Return (X, Y) of the center of cell containing provided text 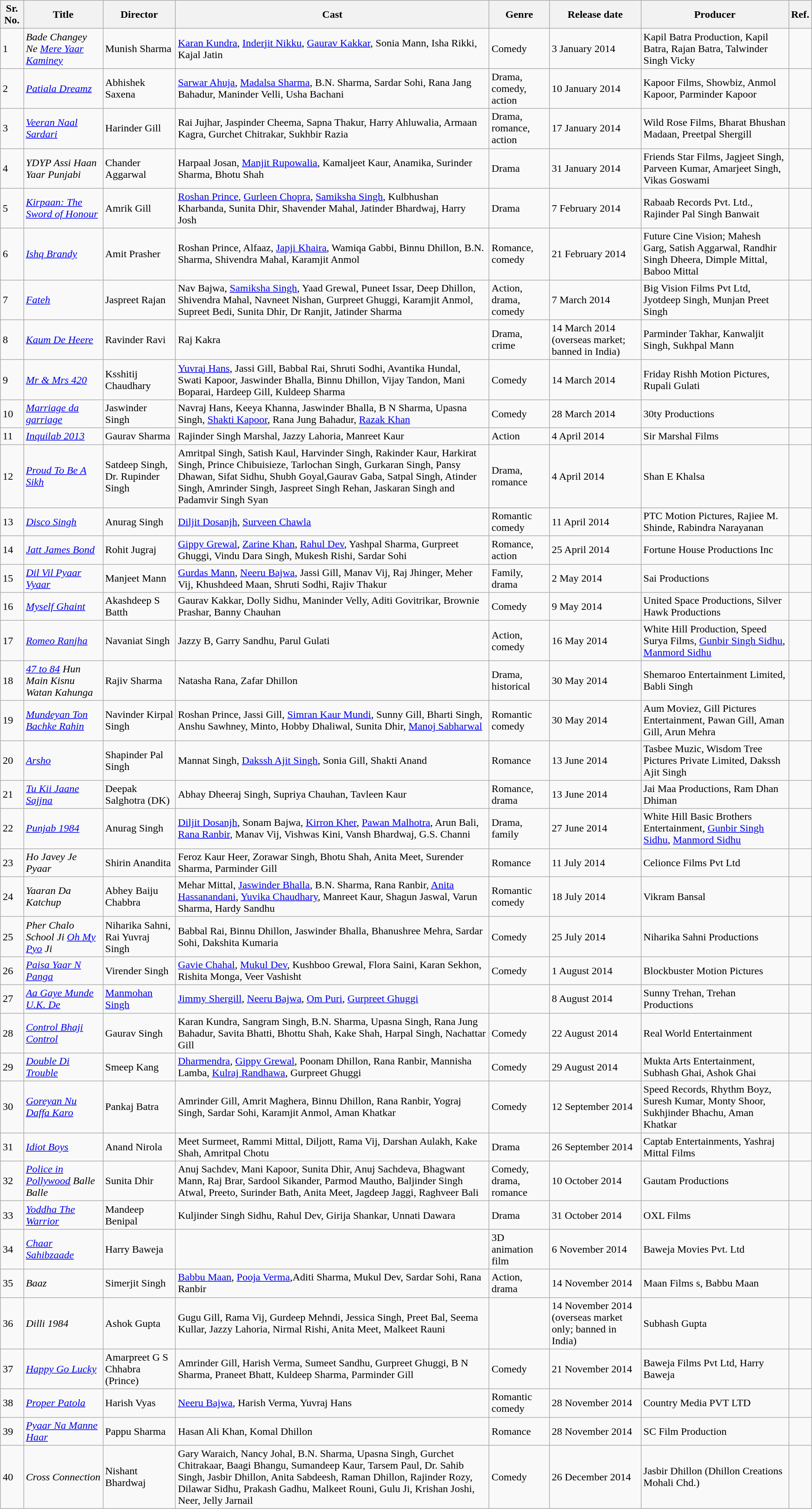
16 (12, 606)
Ref. (800, 15)
2 May 2014 (595, 579)
White Hill Basic Brothers Entertainment, Gunbir Singh Sidhu, Manmord Sidhu (715, 828)
8 August 2014 (595, 998)
Mukta Arts Entertainment, Subhash Ghai, Ashok Ghai (715, 1067)
23 (12, 862)
Action (520, 436)
Gautam Productions (715, 1181)
Action, drama (520, 1283)
Jimmy Shergill, Neeru Bajwa, Om Puri, Gurpreet Ghuggi (332, 998)
Munish Sharma (139, 49)
Jasbir Dhillon (Dhillon Creations Mohali Chd.) (715, 1477)
Roshan Prince, Jassi Gill, Simran Kaur Mundi, Sunny Gill, Bharti Singh, Anshu Sawhney, Minto, Hobby Dhaliwal, Sunita Dhir, Manoj Sabharwal (332, 720)
Sir Marshal Films (715, 436)
SC Film Production (715, 1431)
Amit Prasher (139, 254)
24 (12, 897)
29 (12, 1067)
12 September 2014 (595, 1107)
Rabaab Records Pvt. Ltd., Rajinder Pal Singh Banwait (715, 208)
Pyaar Na Manne Haar (63, 1431)
Amrinder Gill, Amrit Maghera, Binnu Dhillon, Rana Ranbir, Yograj Singh, Sardar Sohi, Karamjit Anmol, Aman Khatkar (332, 1107)
30 (12, 1107)
Patiala Dreamz (63, 88)
Shapinder Pal Singh (139, 760)
Sunita Dhir (139, 1181)
Parminder Takhar, Kanwaljit Singh, Sukhpal Mann (715, 340)
Title (63, 15)
Virender Singh (139, 971)
Maan Films s, Babbu Maan (715, 1283)
Sarwar Ahuja, Madalsa Sharma, B.N. Sharma, Sardar Sohi, Rana Jang Bahadur, Maninder Velli, Usha Bachani (332, 88)
Feroz Kaur Heer, Zorawar Singh, Bhotu Shah, Anita Meet, Surender Sharma, Parminder Gill (332, 862)
22 August 2014 (595, 1033)
Rajiv Sharma (139, 681)
Manmohan Singh (139, 998)
Gippy Grewal, Zarine Khan, Rahul Dev, Yashpal Sharma, Gurpreet Ghuggi, Vindu Dara Singh, Mukesh Rishi, Sardar Sohi (332, 550)
Navinder Kirpal Singh (139, 720)
Kuljinder Singh Sidhu, Rahul Dev, Girija Shankar, Unnati Dawara (332, 1215)
31 (12, 1147)
Control Bhaji Control (63, 1033)
Blockbuster Motion Pictures (715, 971)
1 August 2014 (595, 971)
Ishq Brandy (63, 254)
Gaurav Kakkar, Dolly Sidhu, Maninder Velly, Aditi Govitrikar, Brownie Prashar, Banny Chauhan (332, 606)
Amarpreet G S Chhabra (Prince) (139, 1369)
Kapil Batra Production, Kapil Batra, Rajan Batra, Talwinder Singh Vicky (715, 49)
Ho Javey Je Pyaar (63, 862)
Sai Productions (715, 579)
14 March 2014 (595, 380)
Deepak Salghotra (DK) (139, 795)
Producer (715, 15)
7 (12, 300)
PTC Motion Pictures, Rajiee M. Shinde, Rabindra Narayanan (715, 522)
Mandeep Benipal (139, 1215)
Yaaran Da Katchup (63, 897)
Nishant Bhardwaj (139, 1477)
Cast (332, 15)
25 (12, 936)
Baweja Movies Pvt. Ltd (715, 1249)
4 (12, 168)
Abhay Dheeraj Singh, Supriya Chauhan, Tavleen Kaur (332, 795)
Jaswinder Singh (139, 414)
Double Di Trouble (63, 1067)
Ashok Gupta (139, 1323)
28 (12, 1033)
10 October 2014 (595, 1181)
31 January 2014 (595, 168)
Aa Gaye Munde U.K. De (63, 998)
8 (12, 340)
Pankaj Batra (139, 1107)
Amrinder Gill, Harish Verma, Sumeet Sandhu, Gurpreet Ghuggi, B N Sharma, Praneet Bhatt, Kuldeep Sharma, Parminder Gill (332, 1369)
Kapoor Films, Showbiz, Anmol Kapoor, Parminder Kapoor (715, 88)
United Space Productions, Silver Hawk Productions (715, 606)
Harish Vyas (139, 1403)
27 (12, 998)
Chander Aggarwal (139, 168)
Country Media PVT LTD (715, 1403)
Rohit Jugraj (139, 550)
Amrik Gill (139, 208)
Babbu Maan, Pooja Verma,Aditi Sharma, Mukul Dev, Sardar Sohi, Rana Ranbir (332, 1283)
Kirpaan: The Sword of Honour (63, 208)
Drama, family (520, 828)
YDYP Assi Haan Yaar Punjabi (63, 168)
Friday Rishh Motion Pictures, Rupali Gulati (715, 380)
Vikram Bansal (715, 897)
12 (12, 476)
Dil Vil Pyaar Vyaar (63, 579)
Family, drama (520, 579)
Navaniat Singh (139, 641)
Dharmendra, Gippy Grewal, Poonam Dhillon, Rana Ranbir, Mannisha Lamba, Kulraj Randhawa, Gurpreet Ghuggi (332, 1067)
7 February 2014 (595, 208)
Cross Connection (63, 1477)
34 (12, 1249)
Shemaroo Entertainment Limited, Babli Singh (715, 681)
Jai Maa Productions, Ram Dhan Dhiman (715, 795)
Diljit Dosanjh, Sonam Bajwa, Kirron Kher, Pawan Malhotra, Arun Bali, Rana Ranbir, Manav Vij, Vishwas Kini, Vansh Bhardwaj, G.S. Channi (332, 828)
Kaum De Heere (63, 340)
10 (12, 414)
14 (12, 550)
11 April 2014 (595, 522)
6 (12, 254)
Drama, crime (520, 340)
19 (12, 720)
Karan Kundra, Inderjit Nikku, Gaurav Kakkar, Sonia Mann, Isha Rikki, Kajal Jatin (332, 49)
Future Cine Vision; Mahesh Garg, Satish Aggarwal, Randhir Singh Dheera, Dimple Mittal, Baboo Mittal (715, 254)
40 (12, 1477)
Smeep Kang (139, 1067)
Real World Entertainment (715, 1033)
Pher Chalo School Ji Oh My Pyo Ji (63, 936)
Happy Go Lucky (63, 1369)
25 July 2014 (595, 936)
Director (139, 15)
Big Vision Films Pvt Ltd, Jyotdeep Singh, Munjan Preet Singh (715, 300)
Subhash Gupta (715, 1323)
Yoddha The Warrior (63, 1215)
Shan E Khalsa (715, 476)
1 (12, 49)
21 November 2014 (595, 1369)
OXL Films (715, 1215)
17 January 2014 (595, 128)
7 March 2014 (595, 300)
Proper Patola (63, 1403)
Raj Kakra (332, 340)
21 February 2014 (595, 254)
Drama, historical (520, 681)
5 (12, 208)
Romance, action (520, 550)
Ravinder Ravi (139, 340)
Hasan Ali Khan, Komal Dhillon (332, 1431)
9 May 2014 (595, 606)
Dilli 1984 (63, 1323)
Veeran Naal Sardari (63, 128)
Chaar Sahibzaade (63, 1249)
15 (12, 579)
22 (12, 828)
Natasha Rana, Zafar Dhillon (332, 681)
3 January 2014 (595, 49)
Genre (520, 15)
Roshan Prince, Alfaaz, Japji Khaira, Wamiqa Gabbi, Binnu Dhillon, B.N. Sharma, Shivendra Mahal, Karamjit Anmol (332, 254)
Romance, drama (520, 795)
3D animation film (520, 1249)
Ksshitij Chaudhary (139, 380)
Fortune House Productions Inc (715, 550)
Diljit Dosanjh, Surveen Chawla (332, 522)
Anand Nirola (139, 1147)
30ty Productions (715, 414)
Arsho (63, 760)
Tasbee Muzic, Wisdom Tree Pictures Private Limited, Dakssh Ajit Singh (715, 760)
Sr. No. (12, 15)
Mr & Mrs 420 (63, 380)
31 October 2014 (595, 1215)
10 January 2014 (595, 88)
Gurdas Mann, Neeru Bajwa, Jassi Gill, Manav Vij, Raj Jhinger, Meher Vij, Khushdeed Maan, Shruti Sodhi, Rajiv Thakur (332, 579)
Drama, romance, action (520, 128)
14 November 2014 (595, 1283)
27 June 2014 (595, 828)
Proud To Be A Sikh (63, 476)
38 (12, 1403)
Baaz (63, 1283)
6 November 2014 (595, 1249)
Aum Moviez, Gill Pictures Entertainment, Pawan Gill, Aman Gill, Arun Mehra (715, 720)
Myself Ghaint (63, 606)
Satdeep Singh, Dr. Rupinder Singh (139, 476)
Baweja Films Pvt Ltd, Harry Baweja (715, 1369)
39 (12, 1431)
Roshan Prince, Gurleen Chopra, Samiksha Singh, Kulbhushan Kharbanda, Sunita Dhir, Shavender Mahal, Jatinder Bhardwaj, Harry Josh (332, 208)
Gaurav Sharma (139, 436)
Shirin Anandita (139, 862)
18 (12, 681)
Punjab 1984 (63, 828)
Speed Records, Rhythm Boyz, Suresh Kumar, Monty Shoor, Sukhjinder Bhachu, Aman Khatkar (715, 1107)
25 April 2014 (595, 550)
Karan Kundra, Sangram Singh, B.N. Sharma, Upasna Singh, Rana Jung Bahadur, Savita Bhatti, Bhottu Shah, Kake Shah, Harpal Singh, Nachattar Gill (332, 1033)
Disco Singh (63, 522)
33 (12, 1215)
28 March 2014 (595, 414)
21 (12, 795)
Manjeet Mann (139, 579)
Gaurav Singh (139, 1033)
Neeru Bajwa, Harish Verma, Yuvraj Hans (332, 1403)
2 (12, 88)
Rajinder Singh Marshal, Jazzy Lahoria, Manreet Kaur (332, 436)
Action, comedy (520, 641)
Comedy, drama, romance (520, 1181)
Celionce Films Pvt Ltd (715, 862)
Rai Jujhar, Jaspinder Cheema, Sapna Thakur, Harry Ahluwalia, Armaan Kagra, Gurchet Chitrakar, Sukhbir Razia (332, 128)
13 (12, 522)
35 (12, 1283)
26 December 2014 (595, 1477)
14 November 2014 (overseas market only; banned in India) (595, 1323)
3 (12, 128)
Navraj Hans, Keeya Khanna, Jaswinder Bhalla, B N Sharma, Upasna Singh, Shakti Kapoor, Rana Jung Bahadur, Razak Khan (332, 414)
11 July 2014 (595, 862)
26 (12, 971)
29 August 2014 (595, 1067)
Inquilab 2013 (63, 436)
Pappu Sharma (139, 1431)
16 May 2014 (595, 641)
Harpaal Josan, Manjit Rupowalia, Kamaljeet Kaur, Anamika, Surinder Sharma, Bhotu Shah (332, 168)
Jaspreet Rajan (139, 300)
Mannat Singh, Dakssh Ajit Singh, Sonia Gill, Shakti Anand (332, 760)
Jatt James Bond (63, 550)
11 (12, 436)
32 (12, 1181)
37 (12, 1369)
White Hill Production, Speed Surya Films, Gunbir Singh Sidhu, Manmord Sidhu (715, 641)
Captab Entertainments, Yashraj Mittal Films (715, 1147)
Simerjit Singh (139, 1283)
Fateh (63, 300)
20 (12, 760)
Friends Star Films, Jagjeet Singh, Parveen Kumar, Amarjeet Singh, Vikas Goswami (715, 168)
Gugu Gill, Rama Vij, Gurdeep Mehndi, Jessica Singh, Preet Bal, Seema Kullar, Jazzy Lahoria, Nirmal Rishi, Anita Meet, Malkeet Rauni (332, 1323)
36 (12, 1323)
Romeo Ranjha (63, 641)
Goreyan Nu Daffa Karo (63, 1107)
Release date (595, 15)
Akashdeep S Batth (139, 606)
Sunny Trehan, Trehan Productions (715, 998)
Bade Changey Ne Mere Yaar Kaminey (63, 49)
Abhey Baiju Chabbra (139, 897)
Babbal Rai, Binnu Dhillon, Jaswinder Bhalla, Bhanushree Mehra, Sardar Sohi, Dakshita Kumaria (332, 936)
Harinder Gill (139, 128)
18 July 2014 (595, 897)
26 September 2014 (595, 1147)
9 (12, 380)
Tu Kii Jaane Sajjna (63, 795)
Drama, romance (520, 476)
Marriage da garriage (63, 414)
Paisa Yaar N Panga (63, 971)
Drama, comedy, action (520, 88)
Police in Pollywood Balle Balle (63, 1181)
47 to 84 Hun Main Kisnu Watan Kahunga (63, 681)
Romance, comedy (520, 254)
Wild Rose Films, Bharat Bhushan Madaan, Preetpal Shergill (715, 128)
Niharika Sahni Productions (715, 936)
Abhishek Saxena (139, 88)
Gavie Chahal, Mukul Dev, Kushboo Grewal, Flora Saini, Karan Sekhon, Rishita Monga, Veer Vashisht (332, 971)
Idiot Boys (63, 1147)
Niharika Sahni, Rai Yuvraj Singh (139, 936)
Jazzy B, Garry Sandhu, Parul Gulati (332, 641)
17 (12, 641)
Meet Surmeet, Rammi Mittal, Diljott, Rama Vij, Darshan Aulakh, Kake Shah, Amritpal Chotu (332, 1147)
14 March 2014 (overseas market; banned in India) (595, 340)
Action, drama, comedy (520, 300)
Mundeyan Ton Bachke Rahin (63, 720)
Harry Baweja (139, 1249)
